Locate the cell with the specified text and output its [X, Y] center coordinate. 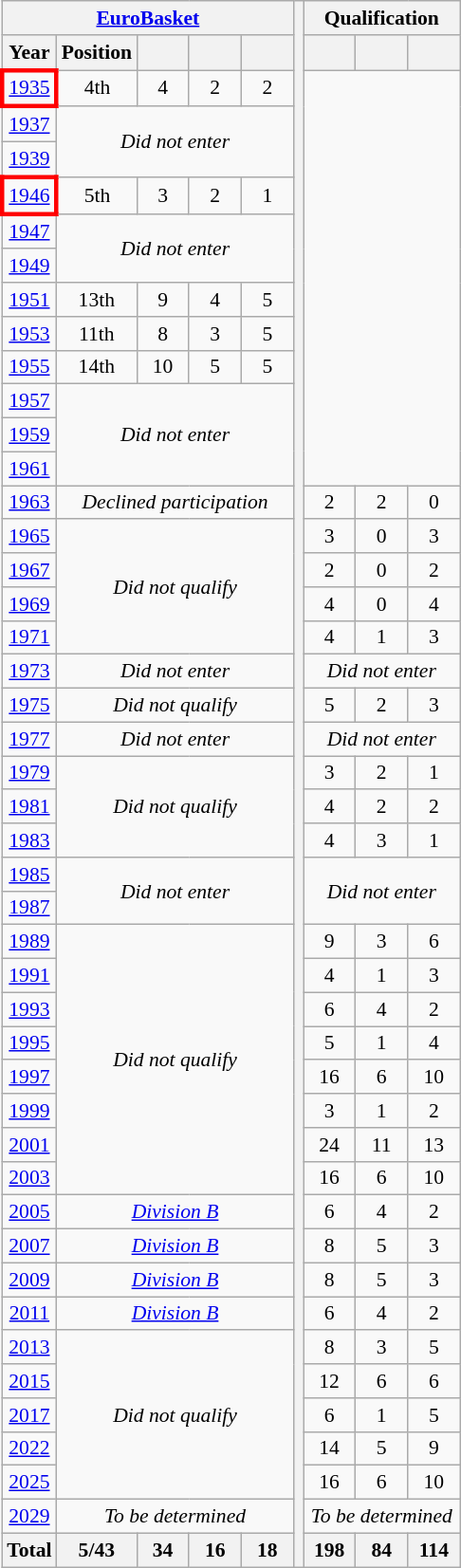
1987 [28, 908]
1997 [28, 1078]
2009 [28, 1280]
114 [434, 1550]
1973 [28, 672]
1991 [28, 976]
1979 [28, 773]
2017 [28, 1415]
1993 [28, 1009]
2011 [28, 1314]
1999 [28, 1111]
13th [97, 300]
1937 [28, 125]
34 [163, 1550]
2001 [28, 1145]
1951 [28, 300]
1947 [28, 231]
2013 [28, 1348]
1949 [28, 267]
5th [97, 195]
Position [97, 53]
1953 [28, 334]
1977 [28, 739]
1981 [28, 807]
1957 [28, 401]
1975 [28, 706]
2025 [28, 1483]
Total [28, 1550]
1965 [28, 537]
1935 [28, 89]
Year [28, 53]
1959 [28, 435]
1985 [28, 875]
2005 [28, 1212]
1967 [28, 570]
1971 [28, 637]
11 [381, 1145]
1969 [28, 604]
Declined participation [175, 503]
2003 [28, 1178]
1963 [28, 503]
12 [330, 1381]
EuroBasket [148, 18]
1983 [28, 840]
1939 [28, 159]
Qualification [381, 18]
2022 [28, 1448]
11th [97, 334]
4th [97, 89]
2029 [28, 1517]
14th [97, 367]
13 [434, 1145]
1995 [28, 1043]
198 [330, 1550]
1946 [28, 195]
1961 [28, 469]
14 [330, 1448]
2015 [28, 1381]
5/43 [97, 1550]
1989 [28, 942]
1955 [28, 367]
84 [381, 1550]
24 [330, 1145]
18 [267, 1550]
2007 [28, 1246]
